Capture the cell that displays the provided text and extract its (x, y) central coordinate. 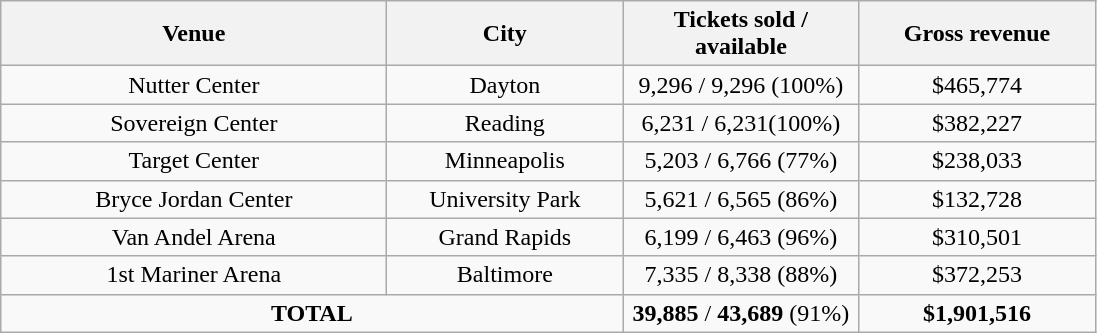
TOTAL (312, 313)
City (505, 34)
5,203 / 6,766 (77%) (741, 161)
$310,501 (977, 237)
Nutter Center (194, 85)
Baltimore (505, 275)
$238,033 (977, 161)
Gross revenue (977, 34)
Van Andel Arena (194, 237)
$132,728 (977, 199)
Reading (505, 123)
Target Center (194, 161)
39,885 / 43,689 (91%) (741, 313)
University Park (505, 199)
$465,774 (977, 85)
Bryce Jordan Center (194, 199)
$382,227 (977, 123)
$372,253 (977, 275)
Dayton (505, 85)
Tickets sold / available (741, 34)
$1,901,516 (977, 313)
Minneapolis (505, 161)
7,335 / 8,338 (88%) (741, 275)
Grand Rapids (505, 237)
9,296 / 9,296 (100%) (741, 85)
Sovereign Center (194, 123)
1st Mariner Arena (194, 275)
6,199 / 6,463 (96%) (741, 237)
5,621 / 6,565 (86%) (741, 199)
Venue (194, 34)
6,231 / 6,231(100%) (741, 123)
